From the cell containing the given text, extract its center point as (X, Y) coordinate. 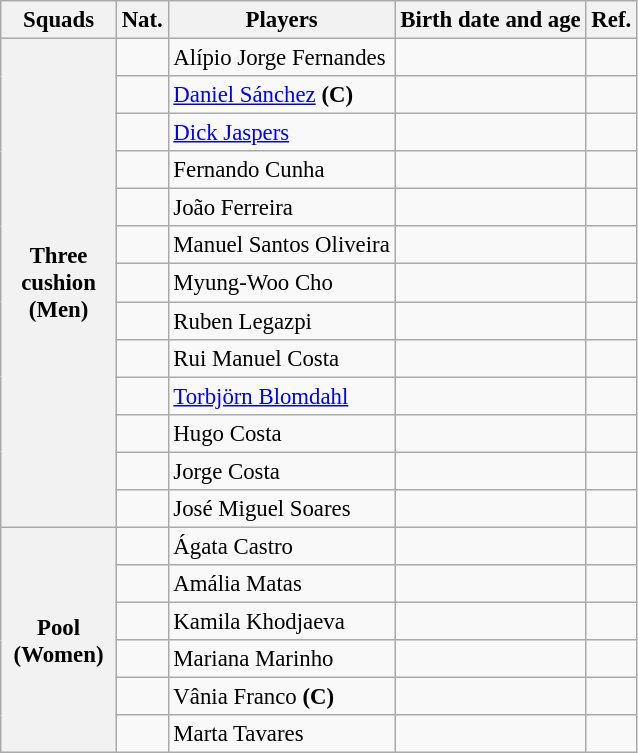
Manuel Santos Oliveira (282, 245)
Myung-Woo Cho (282, 283)
Nat. (142, 20)
Three cushion (Men) (59, 284)
Alípio Jorge Fernandes (282, 58)
Ágata Castro (282, 546)
Vânia Franco (C) (282, 697)
Torbjörn Blomdahl (282, 396)
José Miguel Soares (282, 509)
Hugo Costa (282, 433)
Rui Manuel Costa (282, 358)
Dick Jaspers (282, 133)
Marta Tavares (282, 734)
Fernando Cunha (282, 170)
João Ferreira (282, 208)
Ruben Legazpi (282, 321)
Birth date and age (490, 20)
Pool (Women) (59, 640)
Players (282, 20)
Mariana Marinho (282, 659)
Ref. (611, 20)
Squads (59, 20)
Kamila Khodjaeva (282, 621)
Daniel Sánchez (C) (282, 95)
Amália Matas (282, 584)
Jorge Costa (282, 471)
